From the cell containing the given text, extract its center point as (x, y) coordinate. 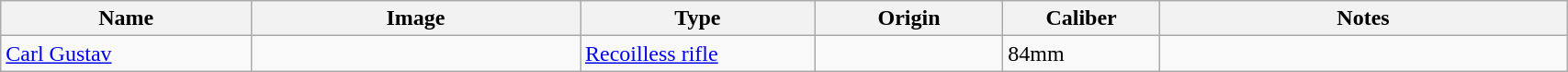
Notes (1363, 18)
Recoilless rifle (698, 54)
Carl Gustav (127, 54)
Image (416, 18)
Caliber (1081, 18)
Name (127, 18)
Origin (909, 18)
84mm (1081, 54)
Type (698, 18)
